Return the (X, Y) coordinate for the center point of the cell that contains the specified text.  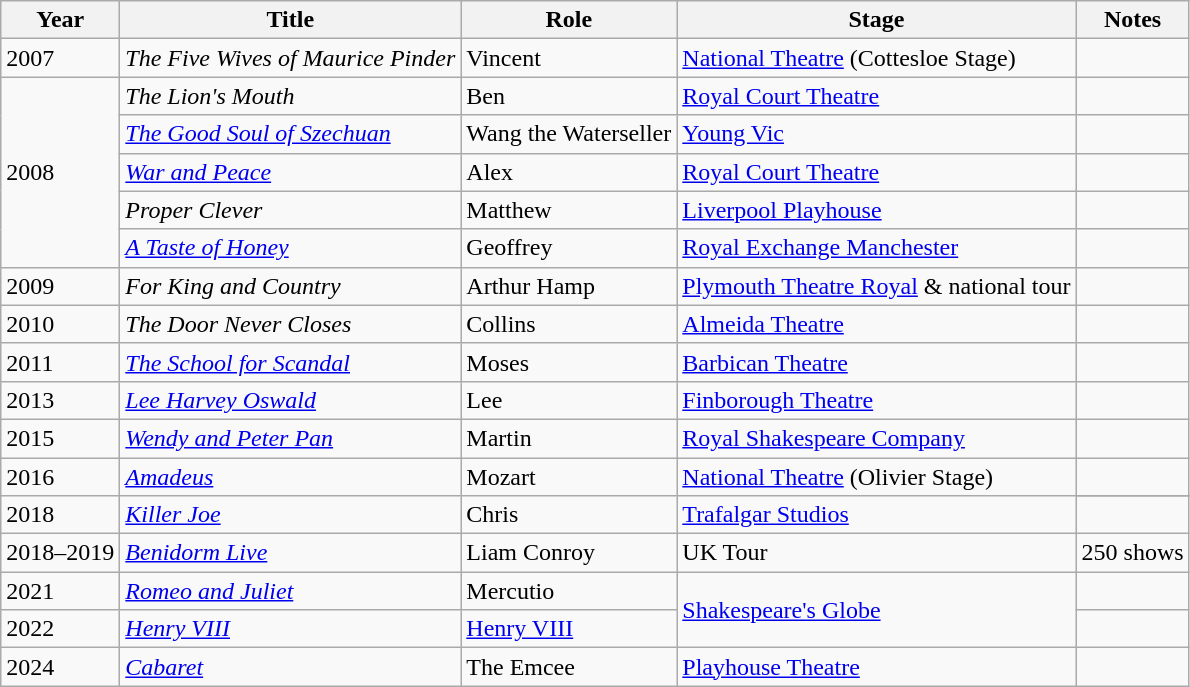
Royal Exchange Manchester (876, 248)
Lee (569, 400)
Matthew (569, 210)
Martin (569, 438)
National Theatre (Cottesloe Stage) (876, 58)
Trafalgar Studios (876, 515)
2016 (60, 477)
2021 (60, 591)
Playhouse Theatre (876, 667)
Stage (876, 20)
2008 (60, 172)
Arthur Hamp (569, 286)
Killer Joe (290, 515)
Moses (569, 362)
Benidorm Live (290, 553)
Ben (569, 96)
Chris (569, 515)
The Door Never Closes (290, 324)
Shakespeare's Globe (876, 610)
Role (569, 20)
A Taste of Honey (290, 248)
The Five Wives of Maurice Pinder (290, 58)
The Emcee (569, 667)
Young Vic (876, 134)
The School for Scandal (290, 362)
Proper Clever (290, 210)
2013 (60, 400)
Cabaret (290, 667)
Amadeus (290, 477)
Barbican Theatre (876, 362)
The Good Soul of Szechuan (290, 134)
Wendy and Peter Pan (290, 438)
Romeo and Juliet (290, 591)
UK Tour (876, 553)
Plymouth Theatre Royal & national tour (876, 286)
Almeida Theatre (876, 324)
2022 (60, 629)
Geoffrey (569, 248)
2018–2019 (60, 553)
2018 (60, 515)
2007 (60, 58)
Wang the Waterseller (569, 134)
Title (290, 20)
National Theatre (Olivier Stage) (876, 477)
2011 (60, 362)
2010 (60, 324)
Liam Conroy (569, 553)
2009 (60, 286)
The Lion's Mouth (290, 96)
2024 (60, 667)
Notes (1132, 20)
Mozart (569, 477)
Alex (569, 172)
250 shows (1132, 553)
Year (60, 20)
Vincent (569, 58)
Lee Harvey Oswald (290, 400)
Liverpool Playhouse (876, 210)
Royal Shakespeare Company (876, 438)
Mercutio (569, 591)
Finborough Theatre (876, 400)
Collins (569, 324)
2015 (60, 438)
War and Peace (290, 172)
For King and Country (290, 286)
